Extract the [X, Y] coordinate from the center of the cell holding the provided text.  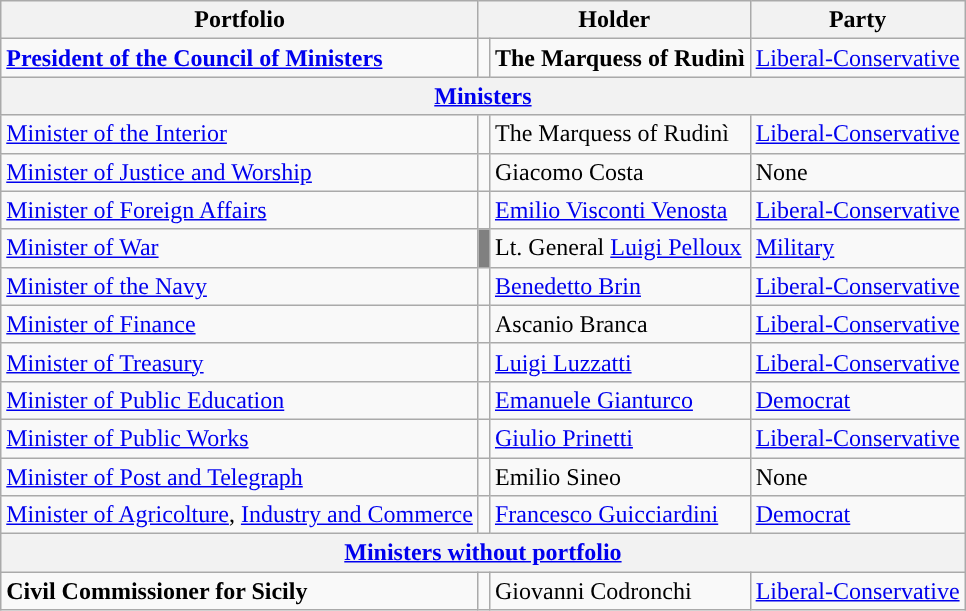
Minister of Public Education [240, 400]
Giacomo Costa [620, 172]
Emilio Visconti Venosta [620, 210]
Portfolio [240, 20]
Civil Commissioner for Sicily [240, 591]
Luigi Luzzatti [620, 362]
Minister of the Interior [240, 134]
Minister of Treasury [240, 362]
Minister of Foreign Affairs [240, 210]
Minister of Finance [240, 324]
President of the Council of Ministers [240, 58]
Giulio Prinetti [620, 438]
Minister of Justice and Worship [240, 172]
Minister of Post and Telegraph [240, 477]
Party [858, 20]
Francesco Guicciardini [620, 515]
Minister of Agricolture, Industry and Commerce [240, 515]
Ministers without portfolio [483, 553]
Ministers [483, 96]
Benedetto Brin [620, 286]
Minister of Public Works [240, 438]
Emilio Sineo [620, 477]
Lt. General Luigi Pelloux [620, 248]
Military [858, 248]
Minister of the Navy [240, 286]
Holder [614, 20]
Ascanio Branca [620, 324]
Giovanni Codronchi [620, 591]
Minister of War [240, 248]
Emanuele Gianturco [620, 400]
